Identify which cell holds the provided text, then report its (X, Y) central coordinate. 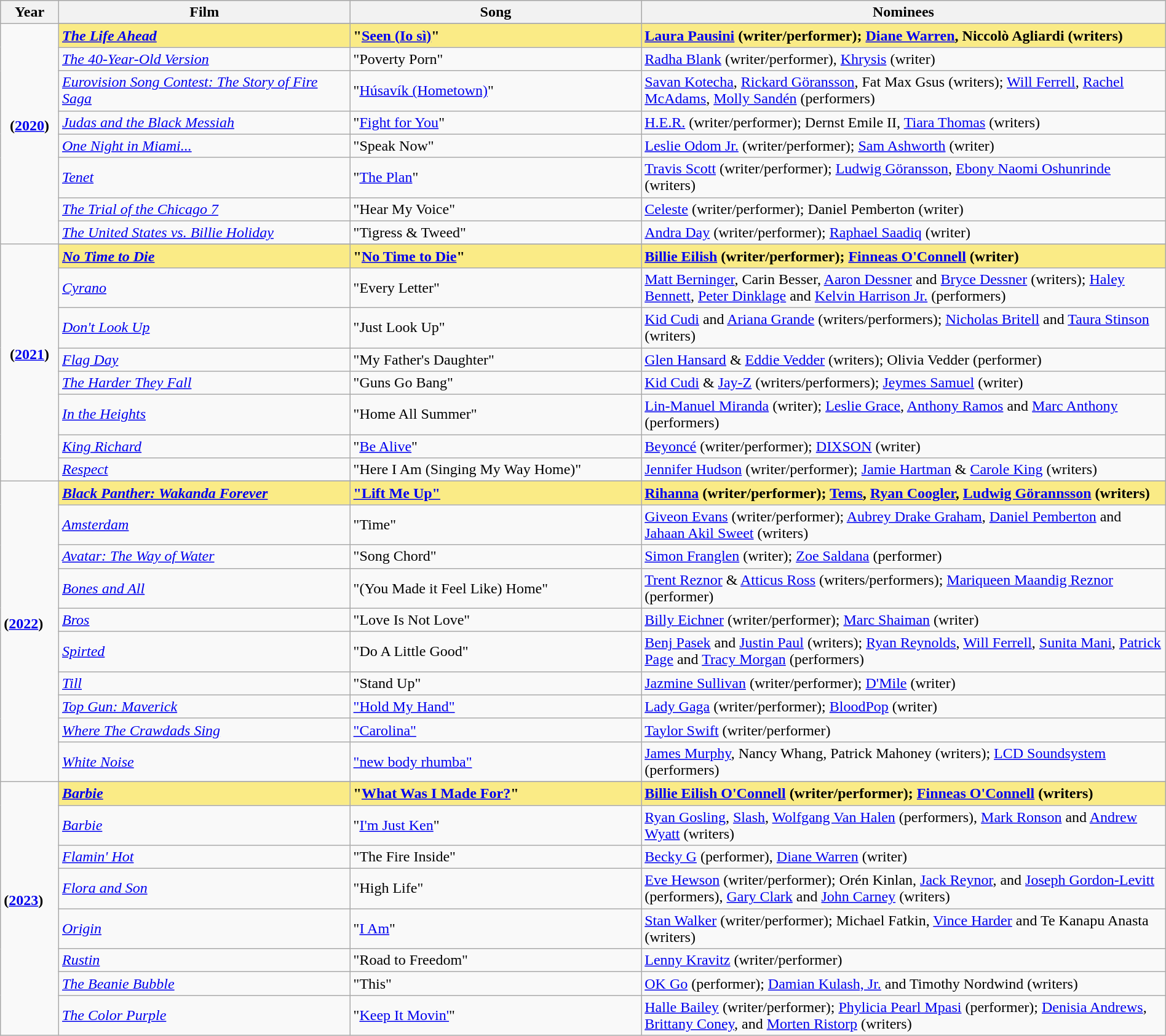
"Hold My Hand" (496, 706)
"What Was I Made For?" (496, 793)
Trent Reznor & Atticus Ross (writers/performers); Mariqueen Maandig Reznor (performer) (904, 588)
Benj Pasek and Justin Paul (writers); Ryan Reynolds, Will Ferrell, Sunita Mani, Patrick Page and Tracy Morgan (performers) (904, 652)
"Carolina" (496, 730)
OK Go (performer); Damian Kulash, Jr. and Timothy Nordwind (writers) (904, 984)
Lin-Manuel Miranda (writer); Leslie Grace, Anthony Ramos and Marc Anthony (performers) (904, 414)
"new body rhumba" (496, 761)
"I Am" (496, 928)
Film (204, 12)
"Keep It Movin'" (496, 1016)
Stan Walker (writer/performer); Michael Fatkin, Vince Harder and Te Kanapu Anasta (writers) (904, 928)
Radha Blank (writer/performer), Khrysis (writer) (904, 59)
The 40-Year-Old Version (204, 59)
Billie Eilish O'Connell (writer/performer); Finneas O'Connell (writers) (904, 793)
White Noise (204, 761)
"Just Look Up" (496, 327)
"Fight for You" (496, 122)
Rihanna (writer/performer); Tems, Ryan Coogler, Ludwig Görannsson (writers) (904, 493)
Song (496, 12)
"Lift Me Up" (496, 493)
No Time to Die (204, 256)
"Seen (Io sì)" (496, 36)
Nominees (904, 12)
Judas and the Black Messiah (204, 122)
Don't Look Up (204, 327)
Kid Cudi and Ariana Grande (writers/performers); Nicholas Britell and Taura Stinson (writers) (904, 327)
"Song Chord" (496, 556)
Kid Cudi & Jay-Z (writers/performers); Jeymes Samuel (writer) (904, 383)
Laura Pausini (writer/performer); Diane Warren, Niccolò Agliardi (writers) (904, 36)
"Time" (496, 525)
"Road to Freedom" (496, 960)
The Beanie Bubble (204, 984)
Origin (204, 928)
Celeste (writer/performer); Daniel Pemberton (writer) (904, 209)
(2020) (30, 134)
Jazmine Sullivan (writer/performer); D'Mile (writer) (904, 683)
"I'm Just Ken" (496, 825)
The Harder They Fall (204, 383)
(2023) (30, 908)
(2022) (30, 632)
Till (204, 683)
Taylor Swift (writer/performer) (904, 730)
Jennifer Hudson (writer/performer); Jamie Hartman & Carole King (writers) (904, 470)
"Every Letter" (496, 288)
One Night in Miami... (204, 146)
Matt Berninger, Carin Besser, Aaron Dessner and Bryce Dessner (writers); Haley Bennett, Peter Dinklage and Kelvin Harrison Jr. (performers) (904, 288)
Amsterdam (204, 525)
Where The Crawdads Sing (204, 730)
"My Father's Daughter" (496, 360)
King Richard (204, 446)
Cyrano (204, 288)
Spirted (204, 652)
"Poverty Porn" (496, 59)
"Home All Summer" (496, 414)
Year (30, 12)
Billie Eilish (writer/performer); Finneas O'Connell (writer) (904, 256)
"Guns Go Bang" (496, 383)
The Trial of the Chicago 7 (204, 209)
"No Time to Die" (496, 256)
Billy Eichner (writer/performer); Marc Shaiman (writer) (904, 620)
"This" (496, 984)
Eurovision Song Contest: The Story of Fire Saga (204, 91)
In the Heights (204, 414)
Leslie Odom Jr. (writer/performer); Sam Ashworth (writer) (904, 146)
"Speak Now" (496, 146)
"Hear My Voice" (496, 209)
Beyoncé (writer/performer); DIXSON (writer) (904, 446)
Respect (204, 470)
(2021) (30, 363)
"Here I Am (Singing My Way Home)" (496, 470)
Halle Bailey (writer/performer); Phylicia Pearl Mpasi (performer); Denisia Andrews, Brittany Coney, and Morten Ristorp (writers) (904, 1016)
"Húsavík (Hometown)" (496, 91)
Flamin' Hot (204, 857)
"High Life" (496, 889)
James Murphy, Nancy Whang, Patrick Mahoney (writers); LCD Soundsystem (performers) (904, 761)
Rustin (204, 960)
Top Gun: Maverick (204, 706)
"Be Alive" (496, 446)
Eve Hewson (writer/performer); Orén Kinlan, Jack Reynor, and Joseph Gordon-Levitt (performers), Gary Clark and John Carney (writers) (904, 889)
The Life Ahead (204, 36)
Tenet (204, 177)
"Love Is Not Love" (496, 620)
"Stand Up" (496, 683)
H.E.R. (writer/performer); Dernst Emile II, Tiara Thomas (writers) (904, 122)
Bros (204, 620)
Black Panther: Wakanda Forever (204, 493)
Simon Franglen (writer); Zoe Saldana (performer) (904, 556)
Lady Gaga (writer/performer); BloodPop (writer) (904, 706)
Bones and All (204, 588)
"Tigress & Tweed" (496, 232)
"(You Made it Feel Like) Home" (496, 588)
Becky G (performer), Diane Warren (writer) (904, 857)
"The Plan" (496, 177)
Flora and Son (204, 889)
Flag Day (204, 360)
"The Fire Inside" (496, 857)
"Do A Little Good" (496, 652)
The United States vs. Billie Holiday (204, 232)
Savan Kotecha, Rickard Göransson, Fat Max Gsus (writers); Will Ferrell, Rachel McAdams, Molly Sandén (performers) (904, 91)
Travis Scott (writer/performer); Ludwig Göransson, Ebony Naomi Oshunrinde (writers) (904, 177)
Lenny Kravitz (writer/performer) (904, 960)
The Color Purple (204, 1016)
Avatar: The Way of Water (204, 556)
Giveon Evans (writer/performer); Aubrey Drake Graham, Daniel Pemberton and Jahaan Akil Sweet (writers) (904, 525)
Ryan Gosling, Slash, Wolfgang Van Halen (performers), Mark Ronson and Andrew Wyatt (writers) (904, 825)
Andra Day (writer/performer); Raphael Saadiq (writer) (904, 232)
Glen Hansard & Eddie Vedder (writers); Olivia Vedder (performer) (904, 360)
